Identify which cell holds the provided text, then report its [X, Y] central coordinate. 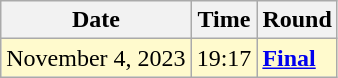
November 4, 2023 [96, 58]
Final [297, 58]
Round [297, 20]
Time [224, 20]
19:17 [224, 58]
Date [96, 20]
